For the text-containing cell, return its midpoint in [X, Y] coordinate format. 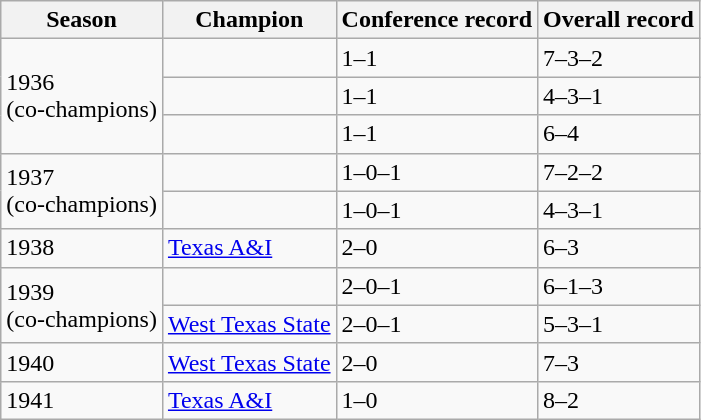
1937(co-champions) [82, 191]
Overall record [619, 20]
Champion [249, 20]
1–0 [436, 400]
8–2 [619, 400]
1940 [82, 362]
Conference record [436, 20]
1936(co-champions) [82, 96]
6–3 [619, 248]
6–4 [619, 134]
1941 [82, 400]
5–3–1 [619, 324]
7–3 [619, 362]
7–3–2 [619, 58]
Season [82, 20]
1938 [82, 248]
6–1–3 [619, 286]
1939(co-champions) [82, 305]
7–2–2 [619, 172]
